For the text-containing cell, return its midpoint in [X, Y] coordinate format. 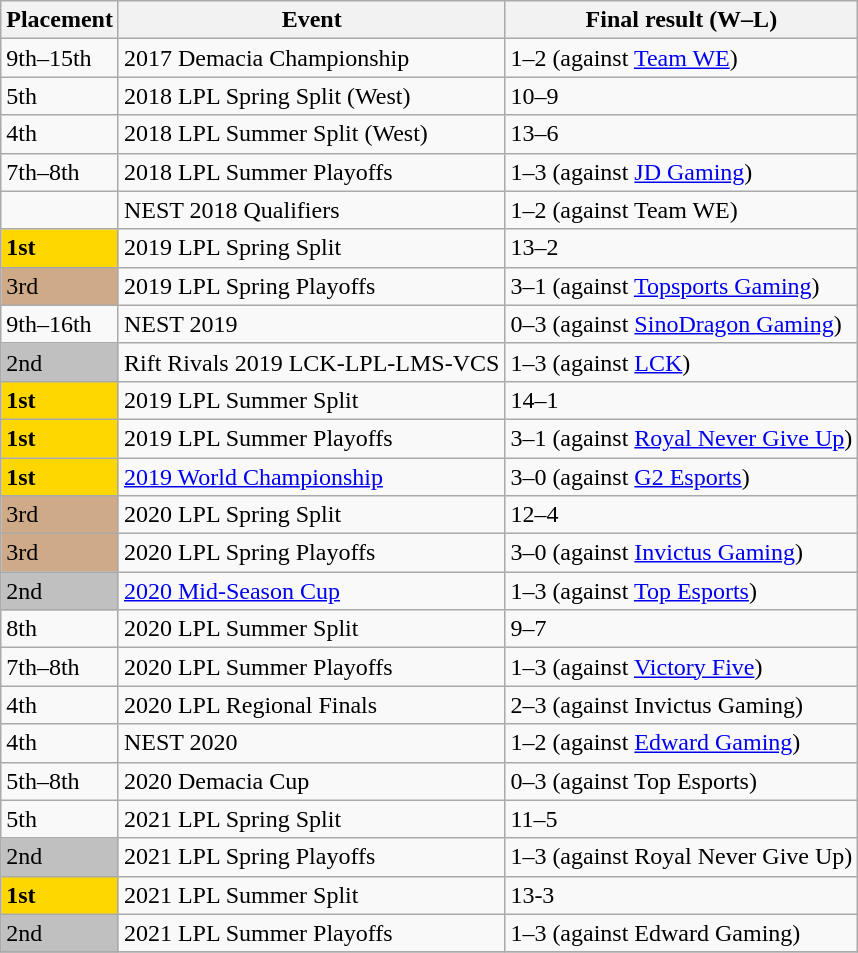
NEST 2018 Qualifiers [311, 210]
2018 LPL Summer Playoffs [311, 172]
1–3 (against Royal Never Give Up) [682, 857]
9th–16th [60, 324]
5th–8th [60, 781]
2020 LPL Spring Playoffs [311, 553]
2017 Demacia Championship [311, 58]
1–3 (against Victory Five) [682, 667]
2020 Mid-Season Cup [311, 591]
2020 LPL Summer Playoffs [311, 667]
12–4 [682, 515]
1–3 (against Edward Gaming) [682, 933]
9–7 [682, 629]
Rift Rivals 2019 LCK-LPL-LMS-VCS [311, 362]
1–3 (against JD Gaming) [682, 172]
2021 LPL Summer Split [311, 895]
NEST 2019 [311, 324]
2019 LPL Spring Playoffs [311, 286]
13–2 [682, 248]
2018 LPL Spring Split (West) [311, 96]
2021 LPL Spring Playoffs [311, 857]
Final result (W–L) [682, 20]
2020 Demacia Cup [311, 781]
11–5 [682, 819]
2019 LPL Summer Playoffs [311, 438]
3–1 (against Topsports Gaming) [682, 286]
2020 LPL Summer Split [311, 629]
10–9 [682, 96]
8th [60, 629]
2020 LPL Spring Split [311, 515]
1–2 (against Edward Gaming) [682, 743]
Event [311, 20]
3–1 (against Royal Never Give Up) [682, 438]
2019 LPL Spring Split [311, 248]
2020 LPL Regional Finals [311, 705]
1–3 (against Top Esports) [682, 591]
14–1 [682, 400]
9th–15th [60, 58]
3–0 (against G2 Esports) [682, 477]
2021 LPL Spring Split [311, 819]
Placement [60, 20]
3–0 (against Invictus Gaming) [682, 553]
0–3 (against Top Esports) [682, 781]
2021 LPL Summer Playoffs [311, 933]
2019 World Championship [311, 477]
2–3 (against Invictus Gaming) [682, 705]
0–3 (against SinoDragon Gaming) [682, 324]
2019 LPL Summer Split [311, 400]
2018 LPL Summer Split (West) [311, 134]
13–6 [682, 134]
1–3 (against LCK) [682, 362]
13-3 [682, 895]
NEST 2020 [311, 743]
